Detect which cell encompasses the target text, then output its [x, y] center coordinate. 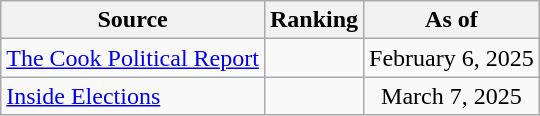
Source [133, 20]
The Cook Political Report [133, 58]
February 6, 2025 [452, 58]
Ranking [314, 20]
March 7, 2025 [452, 96]
Inside Elections [133, 96]
As of [452, 20]
